Locate the cell with the specified text and output its (x, y) center coordinate. 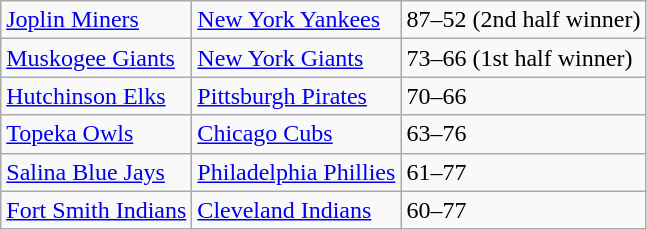
70–66 (524, 96)
New York Yankees (296, 20)
Fort Smith Indians (96, 210)
61–77 (524, 172)
Joplin Miners (96, 20)
Cleveland Indians (296, 210)
Philadelphia Phillies (296, 172)
Pittsburgh Pirates (296, 96)
Salina Blue Jays (96, 172)
Chicago Cubs (296, 134)
Muskogee Giants (96, 58)
Topeka Owls (96, 134)
60–77 (524, 210)
New York Giants (296, 58)
Hutchinson Elks (96, 96)
63–76 (524, 134)
73–66 (1st half winner) (524, 58)
87–52 (2nd half winner) (524, 20)
